Return [X, Y] of the center of cell containing provided text 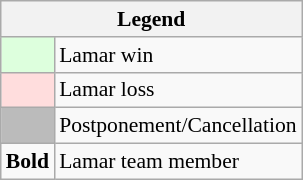
Lamar win [178, 55]
Bold [28, 162]
Postponement/Cancellation [178, 126]
Lamar team member [178, 162]
Legend [152, 19]
Lamar loss [178, 90]
